From the cell containing the given text, extract its center point as [X, Y] coordinate. 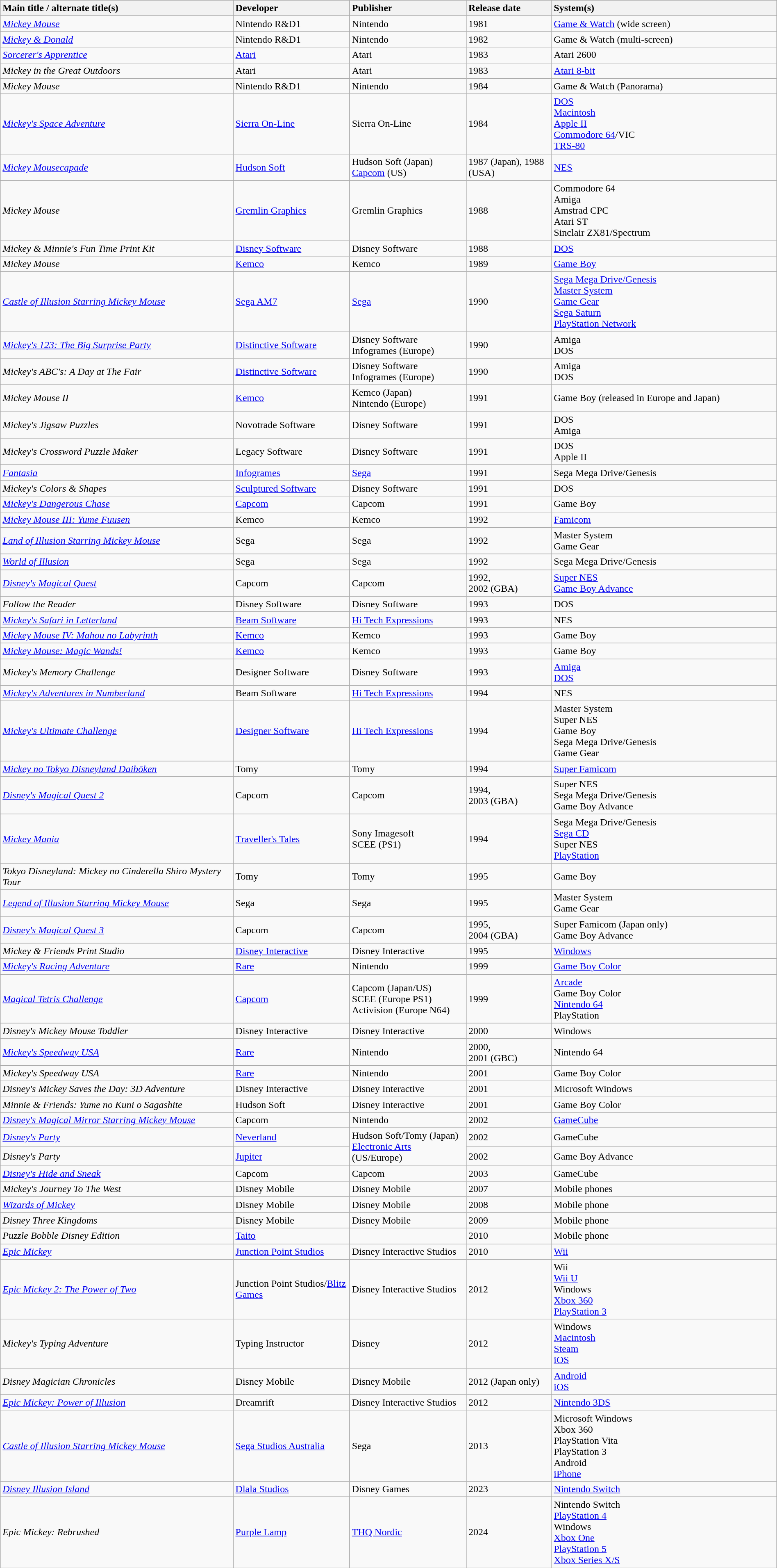
Mickey's Adventures in Numberland [117, 693]
Microsoft WindowsXbox 360PlayStation VitaPlayStation 3AndroidiPhone [664, 1446]
Land of Illusion Starring Mickey Mouse [117, 540]
Wizards of Mickey [117, 1205]
DOSMacintoshApple IICommodore 64/VICTRS-80 [664, 124]
2012 (Japan only) [509, 1381]
Game & Watch (wide screen) [664, 24]
Release date [509, 8]
Disney Three Kingdoms [117, 1220]
Minnie & Friends: Yume no Kuni o Sagashite [117, 1104]
Mickey's Journey To The West [117, 1189]
Dlala Studios [291, 1489]
Follow the Reader [117, 604]
Commodore 64AmigaAmstrad CPCAtari STSinclair ZX81/Spectrum [664, 210]
Epic Mickey: Power of Illusion [117, 1402]
Epic Mickey [117, 1251]
1982 [509, 39]
Sorcerer's Apprentice [117, 55]
2007 [509, 1189]
Nintendo Switch [664, 1489]
Disney Illusion Island [117, 1489]
Wii [664, 1251]
Sony ImagesoftSCEE (PS1) [408, 839]
Mickey's Racing Adventure [117, 966]
Mickey's Jigsaw Puzzles [117, 425]
Sega Mega Drive/GenesisMaster SystemGame GearSega SaturnPlayStation Network [664, 301]
WindowsMacintoshSteamiOS [664, 1343]
1989 [509, 264]
Tokyo Disneyland: Mickey no Cinderella Shiro Mystery Tour [117, 877]
Master SystemSuper NESGame BoySega Mega Drive/GenesisGame Gear [664, 731]
2024 [509, 1532]
Sculptured Software [291, 488]
Game & Watch (Panorama) [664, 86]
Kemco (Japan)Nintendo (Europe) [408, 399]
Mickey Mouse III: Yume Fuusen [117, 520]
Novotrade Software [291, 425]
Disney Games [408, 1489]
Epic Mickey: Rebrushed [117, 1532]
Atari 2600 [664, 55]
THQ Nordic [408, 1532]
Mickey's Safari in Letterland [117, 620]
Mickey Mouse: Magic Wands! [117, 651]
Microsoft Windows [664, 1089]
Mickey's Space Adventure [117, 124]
Disney's Magical Mirror Starring Mickey Mouse [117, 1120]
Famicom [664, 520]
Mickey's Colors & Shapes [117, 488]
WiiWii UWindowsXbox 360PlayStation 3 [664, 1289]
Mickey Mousecapade [117, 167]
2008 [509, 1205]
Disney's Magical Quest 3 [117, 930]
Mickey Mouse II [117, 399]
Sega Mega Drive/GenesisSega CDSuper NESPlayStation [664, 839]
Sega Studios Australia [291, 1446]
Developer [291, 8]
Disney's Magical Quest 2 [117, 795]
Mickey's Memory Challenge [117, 672]
Nintendo 64 [664, 1052]
Fantasia [117, 473]
Disney's Mickey Saves the Day: 3D Adventure [117, 1089]
1987 (Japan), 1988 (USA) [509, 167]
Purple Lamp [291, 1532]
Legacy Software [291, 452]
ArcadeGame Boy ColorNintendo 64PlayStation [664, 999]
Mickey & Friends Print Studio [117, 951]
Super NESGame Boy Advance [664, 583]
Atari 8-bit [664, 71]
1992,2002 (GBA) [509, 583]
Taito [291, 1236]
Hudson Soft (Japan)Capcom (US) [408, 167]
Game & Watch (multi-screen) [664, 39]
Publisher [408, 8]
Mickey Mania [117, 839]
Game Boy (released in Europe and Japan) [664, 399]
Nintendo 3DS [664, 1402]
Super Famicom [664, 769]
AndroidiOS [664, 1381]
Mickey's Dangerous Chase [117, 504]
Super NESSega Mega Drive/GenesisGame Boy Advance [664, 795]
Traveller's Tales [291, 839]
1995,2004 (GBA) [509, 930]
Disney's Magical Quest [117, 583]
Dreamrift [291, 1402]
Jupiter [291, 1156]
Disney Magician Chronicles [117, 1381]
DOSApple II [664, 452]
Magical Tetris Challenge [117, 999]
Infogrames [291, 473]
Legend of Illusion Starring Mickey Mouse [117, 903]
Disney's Mickey Mouse Toddler [117, 1031]
Epic Mickey 2: The Power of Two [117, 1289]
2000,2001 (GBC) [509, 1052]
Mickey & Donald [117, 39]
Typing Instructor [291, 1343]
Nintendo SwitchPlayStation 4WindowsXbox OnePlayStation 5Xbox Series X/S [664, 1532]
Mickey's ABC's: A Day at The Fair [117, 371]
Sega AM7 [291, 301]
Mickey's 123: The Big Surprise Party [117, 344]
Mobile phones [664, 1189]
World of Illusion [117, 562]
2000 [509, 1031]
1994,2003 (GBA) [509, 795]
Puzzle Bobble Disney Edition [117, 1236]
Super Famicom (Japan only)Game Boy Advance [664, 930]
1981 [509, 24]
Mickey no Tokyo Disneyland Daibōken [117, 769]
Junction Point Studios [291, 1251]
Game Boy Advance [664, 1156]
Disney's Hide and Sneak [117, 1174]
DOSAmiga [664, 425]
2009 [509, 1220]
Main title / alternate title(s) [117, 8]
Hudson Soft/Tomy (Japan)Electronic Arts (US/Europe) [408, 1147]
Mickey Mouse IV: Mahou no Labyrinth [117, 635]
Mickey & Minnie's Fun Time Print Kit [117, 248]
Neverland [291, 1137]
2003 [509, 1174]
Mickey's Typing Adventure [117, 1343]
Mickey's Ultimate Challenge [117, 731]
2023 [509, 1489]
2013 [509, 1446]
Junction Point Studios/Blitz Games [291, 1289]
System(s) [664, 8]
Disney [408, 1343]
Mickey in the Great Outdoors [117, 71]
Mickey's Crossword Puzzle Maker [117, 452]
Capcom (Japan/US)SCEE (Europe PS1)Activision (Europe N64) [408, 999]
